Search for the cell housing the specified text and yield its [x, y] center coordinate. 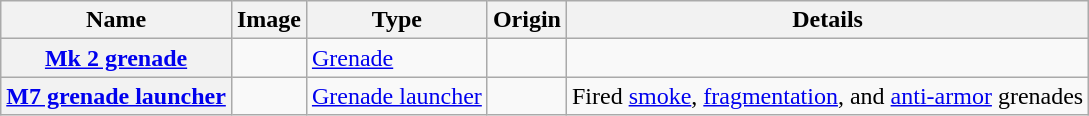
Grenade [396, 58]
Image [268, 20]
Grenade launcher [396, 96]
Fired smoke, fragmentation, and anti-armor grenades [827, 96]
Type [396, 20]
Details [827, 20]
Name [116, 20]
Origin [526, 20]
M7 grenade launcher [116, 96]
Mk 2 grenade [116, 58]
